Locate the cell with the specified text and output its (x, y) center coordinate. 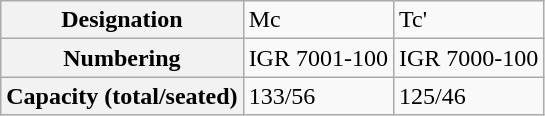
Mc (318, 20)
IGR 7000-100 (468, 58)
Designation (122, 20)
Numbering (122, 58)
133/56 (318, 96)
Capacity (total/seated) (122, 96)
Tc' (468, 20)
IGR 7001-100 (318, 58)
125/46 (468, 96)
